Return the (x, y) coordinate for the center point of the cell that contains the specified text.  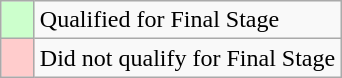
Did not qualify for Final Stage (187, 58)
Qualified for Final Stage (187, 20)
